Extract the [x, y] coordinate from the center of the cell holding the provided text.  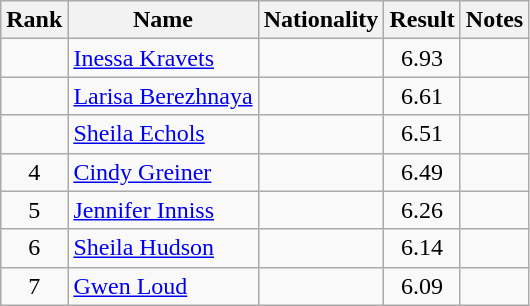
6.93 [422, 58]
6.26 [422, 210]
6.49 [422, 172]
Notes [494, 20]
Jennifer Inniss [163, 210]
6.61 [422, 96]
7 [34, 286]
Cindy Greiner [163, 172]
Inessa Kravets [163, 58]
Result [422, 20]
Sheila Hudson [163, 248]
Gwen Loud [163, 286]
6 [34, 248]
Larisa Berezhnaya [163, 96]
4 [34, 172]
Rank [34, 20]
Name [163, 20]
Nationality [321, 20]
6.14 [422, 248]
6.09 [422, 286]
Sheila Echols [163, 134]
5 [34, 210]
6.51 [422, 134]
